Output the [x, y] coordinate of the center of the cell containing the given text.  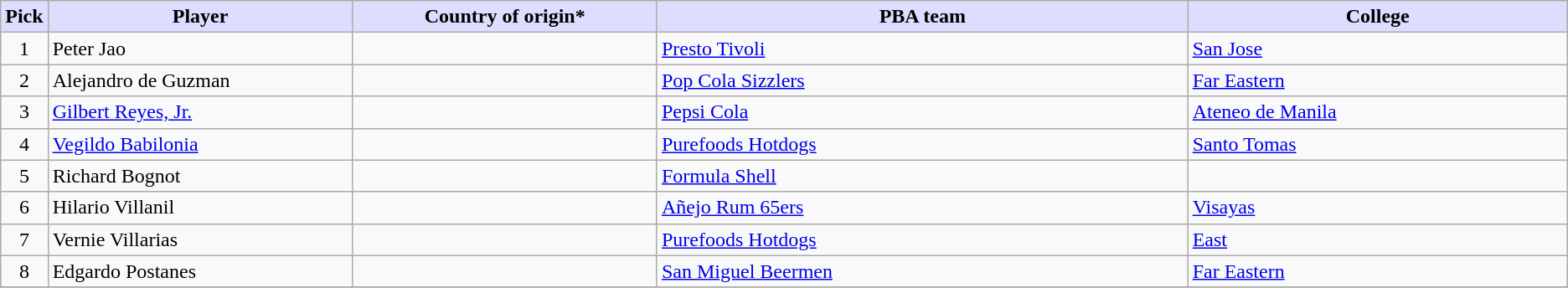
5 [24, 176]
7 [24, 239]
Vegildo Babilonia [200, 144]
Richard Bognot [200, 176]
3 [24, 112]
Santo Tomas [1377, 144]
6 [24, 208]
PBA team [922, 17]
San Jose [1377, 49]
Vernie Villarias [200, 239]
Pick [24, 17]
4 [24, 144]
1 [24, 49]
Visayas [1377, 208]
Hilario Villanil [200, 208]
Pepsi Cola [922, 112]
Edgardo Postanes [200, 271]
Player [200, 17]
College [1377, 17]
Añejo Rum 65ers [922, 208]
2 [24, 80]
8 [24, 271]
Formula Shell [922, 176]
Ateneo de Manila [1377, 112]
Alejandro de Guzman [200, 80]
San Miguel Beermen [922, 271]
East [1377, 239]
Gilbert Reyes, Jr. [200, 112]
Pop Cola Sizzlers [922, 80]
Presto Tivoli [922, 49]
Peter Jao [200, 49]
Country of origin* [504, 17]
